Output the (x, y) coordinate of the center of the cell containing the given text.  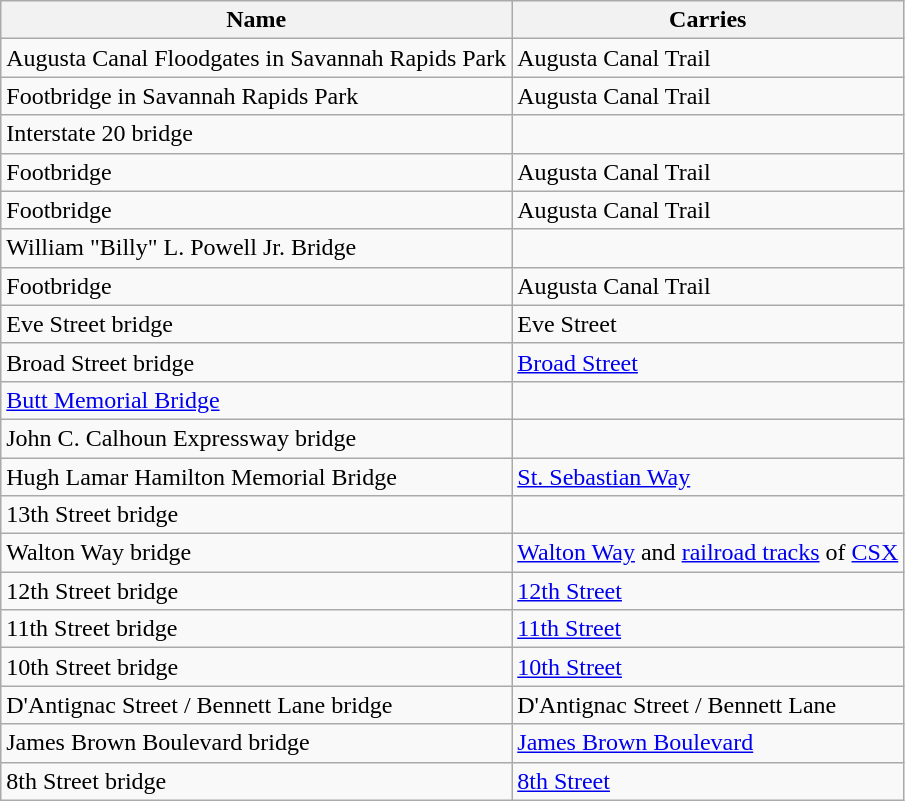
Walton Way bridge (256, 553)
Hugh Lamar Hamilton Memorial Bridge (256, 477)
Walton Way and railroad tracks of CSX (708, 553)
Butt Memorial Bridge (256, 400)
10th Street (708, 667)
Broad Street bridge (256, 362)
John C. Calhoun Expressway bridge (256, 438)
Broad Street (708, 362)
11th Street (708, 629)
William "Billy" L. Powell Jr. Bridge (256, 248)
Augusta Canal Floodgates in Savannah Rapids Park (256, 58)
Footbridge in Savannah Rapids Park (256, 96)
Carries (708, 20)
St. Sebastian Way (708, 477)
8th Street (708, 781)
Interstate 20 bridge (256, 134)
8th Street bridge (256, 781)
Name (256, 20)
Eve Street (708, 324)
11th Street bridge (256, 629)
James Brown Boulevard (708, 743)
D'Antignac Street / Bennett Lane bridge (256, 705)
D'Antignac Street / Bennett Lane (708, 705)
13th Street bridge (256, 515)
12th Street bridge (256, 591)
10th Street bridge (256, 667)
James Brown Boulevard bridge (256, 743)
Eve Street bridge (256, 324)
12th Street (708, 591)
